Scan for the cell matching the given text and deliver its [X, Y] coordinate at center. 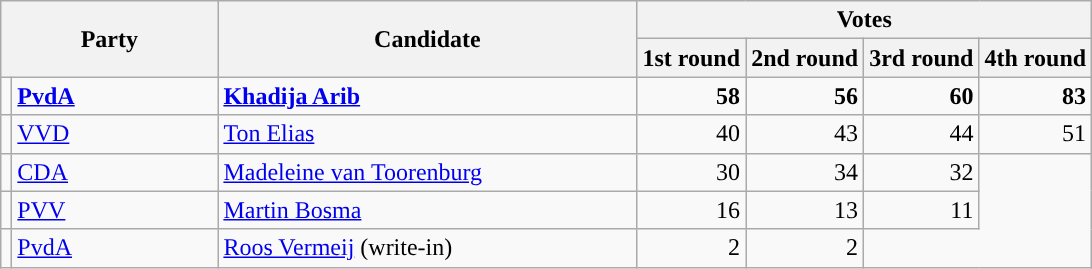
Ton Elias [428, 134]
44 [922, 134]
16 [692, 210]
32 [922, 172]
Votes [864, 20]
83 [1036, 96]
Roos Vermeij (write-in) [428, 248]
PVV [115, 210]
1st round [692, 58]
30 [692, 172]
3rd round [922, 58]
56 [805, 96]
4th round [1036, 58]
13 [805, 210]
Candidate [428, 39]
Party [110, 39]
Madeleine van Toorenburg [428, 172]
43 [805, 134]
11 [922, 210]
51 [1036, 134]
VVD [115, 134]
58 [692, 96]
CDA [115, 172]
2nd round [805, 58]
40 [692, 134]
34 [805, 172]
Khadija Arib [428, 96]
Martin Bosma [428, 210]
60 [922, 96]
